For the text-containing cell, return its midpoint in [x, y] coordinate format. 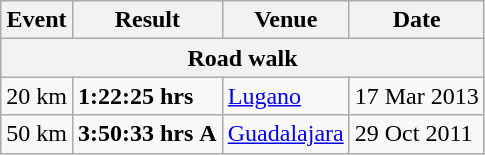
17 Mar 2013 [416, 96]
29 Oct 2011 [416, 134]
3:50:33 hrs A [147, 134]
50 km [37, 134]
1:22:25 hrs [147, 96]
Guadalajara [286, 134]
Result [147, 20]
Lugano [286, 96]
Event [37, 20]
20 km [37, 96]
Date [416, 20]
Road walk [243, 58]
Venue [286, 20]
